Capture the cell that displays the provided text and extract its (x, y) central coordinate. 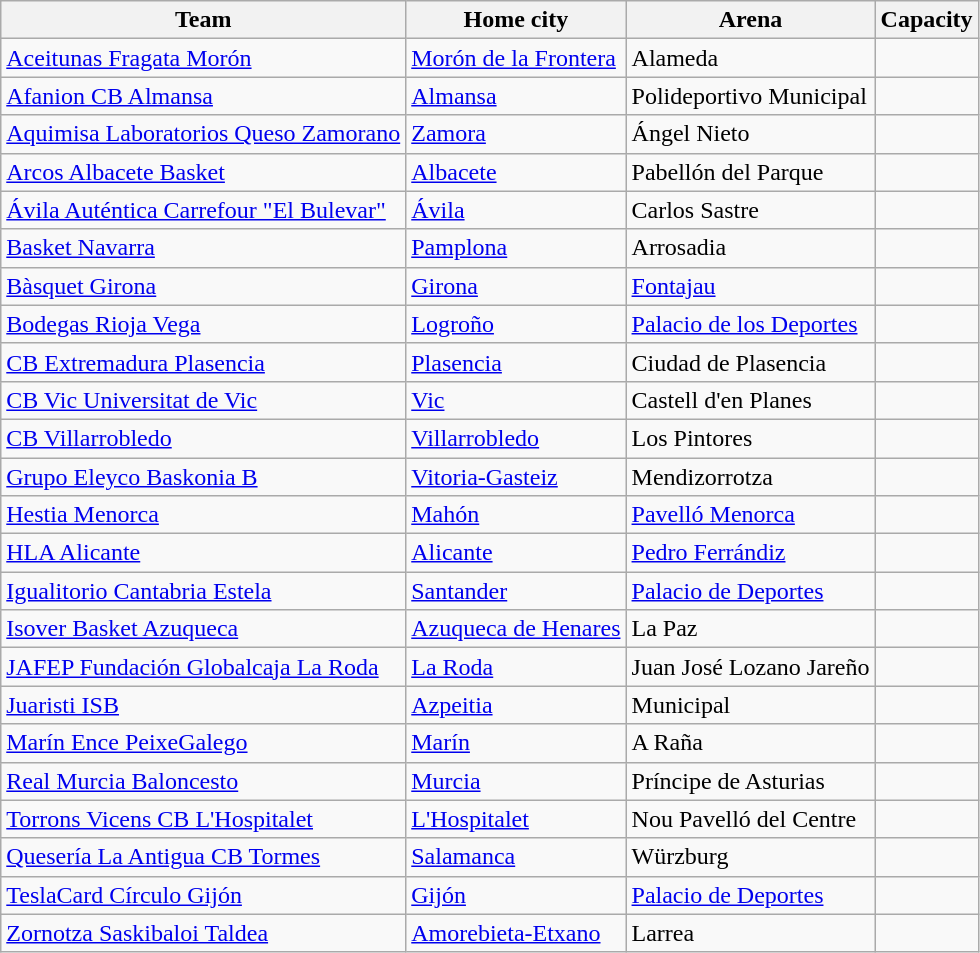
Aquimisa Laboratorios Queso Zamorano (204, 134)
TeslaCard Círculo Gijón (204, 895)
La Roda (516, 667)
Albacete (516, 172)
Igualitorio Cantabria Estela (204, 591)
Juan José Lozano Jareño (750, 667)
Gijón (516, 895)
Capacity (926, 20)
HLA Alicante (204, 553)
Ángel Nieto (750, 134)
Pavelló Menorca (750, 515)
Home city (516, 20)
Marín (516, 743)
Villarrobledo (516, 438)
Príncipe de Asturias (750, 781)
Carlos Sastre (750, 210)
Zamora (516, 134)
Alameda (750, 58)
Nou Pavelló del Centre (750, 819)
JAFEP Fundación Globalcaja La Roda (204, 667)
Arcos Albacete Basket (204, 172)
Marín Ence PeixeGalego (204, 743)
Mahón (516, 515)
Morón de la Frontera (516, 58)
CB Villarrobledo (204, 438)
Ciudad de Plasencia (750, 362)
Team (204, 20)
Zornotza Saskibaloi Taldea (204, 933)
Mendizorrotza (750, 477)
Juaristi ISB (204, 705)
Palacio de los Deportes (750, 324)
Pedro Ferrándiz (750, 553)
Quesería La Antigua CB Tormes (204, 857)
Logroño (516, 324)
Santander (516, 591)
Azuqueca de Henares (516, 629)
Torrons Vicens CB L'Hospitalet (204, 819)
Afanion CB Almansa (204, 96)
Azpeitia (516, 705)
Los Pintores (750, 438)
CB Vic Universitat de Vic (204, 400)
Municipal (750, 705)
Arrosadia (750, 248)
Polideportivo Municipal (750, 96)
Würzburg (750, 857)
Isover Basket Azuqueca (204, 629)
Ávila (516, 210)
Pamplona (516, 248)
Hestia Menorca (204, 515)
Salamanca (516, 857)
Basket Navarra (204, 248)
CB Extremadura Plasencia (204, 362)
Aceitunas Fragata Morón (204, 58)
Girona (516, 286)
Pabellón del Parque (750, 172)
A Raña (750, 743)
Grupo Eleyco Baskonia B (204, 477)
Fontajau (750, 286)
Ávila Auténtica Carrefour "El Bulevar" (204, 210)
Castell d'en Planes (750, 400)
Plasencia (516, 362)
La Paz (750, 629)
Alicante (516, 553)
Vitoria-Gasteiz (516, 477)
Bàsquet Girona (204, 286)
Amorebieta-Etxano (516, 933)
Murcia (516, 781)
Arena (750, 20)
Larrea (750, 933)
L'Hospitalet (516, 819)
Bodegas Rioja Vega (204, 324)
Vic (516, 400)
Almansa (516, 96)
Real Murcia Baloncesto (204, 781)
